For the text-containing cell, return its midpoint in [x, y] coordinate format. 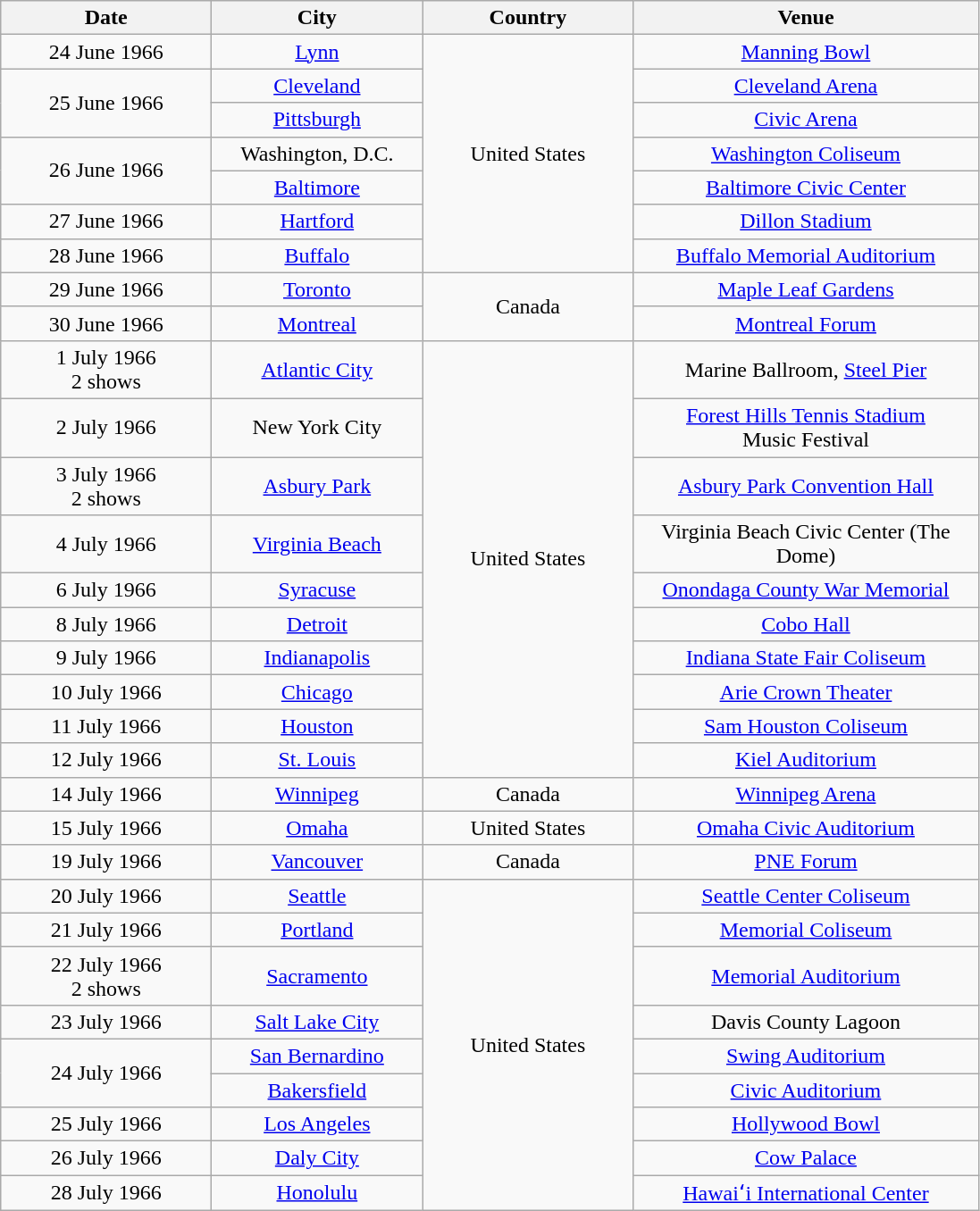
8 July 1966 [106, 624]
Indianapolis [317, 658]
Virginia Beach Civic Center (The Dome) [806, 545]
Maple Leaf Gardens [806, 289]
Cleveland [317, 86]
Indiana State Fair Coliseum [806, 658]
Omaha Civic Auditorium [806, 828]
Asbury Park Convention Hall [806, 486]
Sacramento [317, 975]
Montreal [317, 323]
25 June 1966 [106, 103]
11 July 1966 [106, 726]
Seattle [317, 896]
Cobo Hall [806, 624]
Davis County Lagoon [806, 1022]
Montreal Forum [806, 323]
4 July 1966 [106, 545]
Kiel Auditorium [806, 760]
1 July 19662 shows [106, 370]
27 June 1966 [106, 221]
22 July 19662 shows [106, 975]
Hartford [317, 221]
Asbury Park [317, 486]
Winnipeg [317, 794]
15 July 1966 [106, 828]
City [317, 18]
9 July 1966 [106, 658]
Honolulu [317, 1193]
Atlantic City [317, 370]
Forest Hills Tennis StadiumMusic Festival [806, 427]
Country [528, 18]
Onondaga County War Memorial [806, 590]
Civic Auditorium [806, 1090]
Portland [317, 930]
Marine Ballroom, Steel Pier [806, 370]
Buffalo Memorial Auditorium [806, 255]
Houston [317, 726]
6 July 1966 [106, 590]
Los Angeles [317, 1124]
Virginia Beach [317, 545]
23 July 1966 [106, 1022]
Hawaiʻi International Center [806, 1193]
28 June 1966 [106, 255]
21 July 1966 [106, 930]
Detroit [317, 624]
20 July 1966 [106, 896]
Swing Auditorium [806, 1056]
Vancouver [317, 862]
Pittsburgh [317, 120]
Washington Coliseum [806, 154]
10 July 1966 [106, 692]
Memorial Coliseum [806, 930]
Omaha [317, 828]
Baltimore [317, 188]
24 July 1966 [106, 1073]
Manning Bowl [806, 52]
12 July 1966 [106, 760]
Baltimore Civic Center [806, 188]
26 June 1966 [106, 171]
25 July 1966 [106, 1124]
Toronto [317, 289]
28 July 1966 [106, 1193]
3 July 19662 shows [106, 486]
30 June 1966 [106, 323]
St. Louis [317, 760]
Washington, D.C. [317, 154]
Salt Lake City [317, 1022]
Daly City [317, 1158]
26 July 1966 [106, 1158]
29 June 1966 [106, 289]
Lynn [317, 52]
Venue [806, 18]
Arie Crown Theater [806, 692]
Cleveland Arena [806, 86]
Cow Palace [806, 1158]
Chicago [317, 692]
19 July 1966 [106, 862]
Dillon Stadium [806, 221]
Syracuse [317, 590]
New York City [317, 427]
Winnipeg Arena [806, 794]
San Bernardino [317, 1056]
14 July 1966 [106, 794]
24 June 1966 [106, 52]
Hollywood Bowl [806, 1124]
Seattle Center Coliseum [806, 896]
Buffalo [317, 255]
PNE Forum [806, 862]
Civic Arena [806, 120]
Date [106, 18]
Sam Houston Coliseum [806, 726]
Bakersfield [317, 1090]
Memorial Auditorium [806, 975]
2 July 1966 [106, 427]
